From the cell containing the given text, extract its center point as (x, y) coordinate. 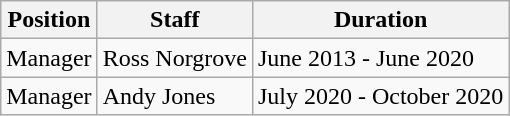
June 2013 - June 2020 (380, 58)
Duration (380, 20)
Position (49, 20)
Andy Jones (174, 96)
Staff (174, 20)
July 2020 - October 2020 (380, 96)
Ross Norgrove (174, 58)
